Return the [x, y] coordinate for the center point of the cell that contains the specified text.  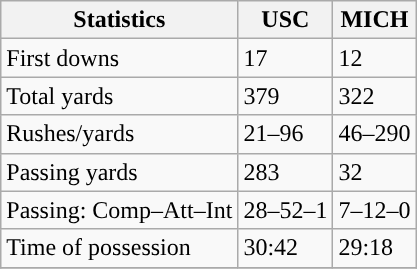
21–96 [286, 134]
First downs [120, 58]
32 [374, 172]
7–12–0 [374, 210]
379 [286, 96]
29:18 [374, 248]
322 [374, 96]
12 [374, 58]
USC [286, 20]
28–52–1 [286, 210]
Total yards [120, 96]
Passing: Comp–Att–Int [120, 210]
Rushes/yards [120, 134]
Time of possession [120, 248]
Passing yards [120, 172]
Statistics [120, 20]
MICH [374, 20]
46–290 [374, 134]
17 [286, 58]
30:42 [286, 248]
283 [286, 172]
